Return [x, y] of the center of cell containing provided text 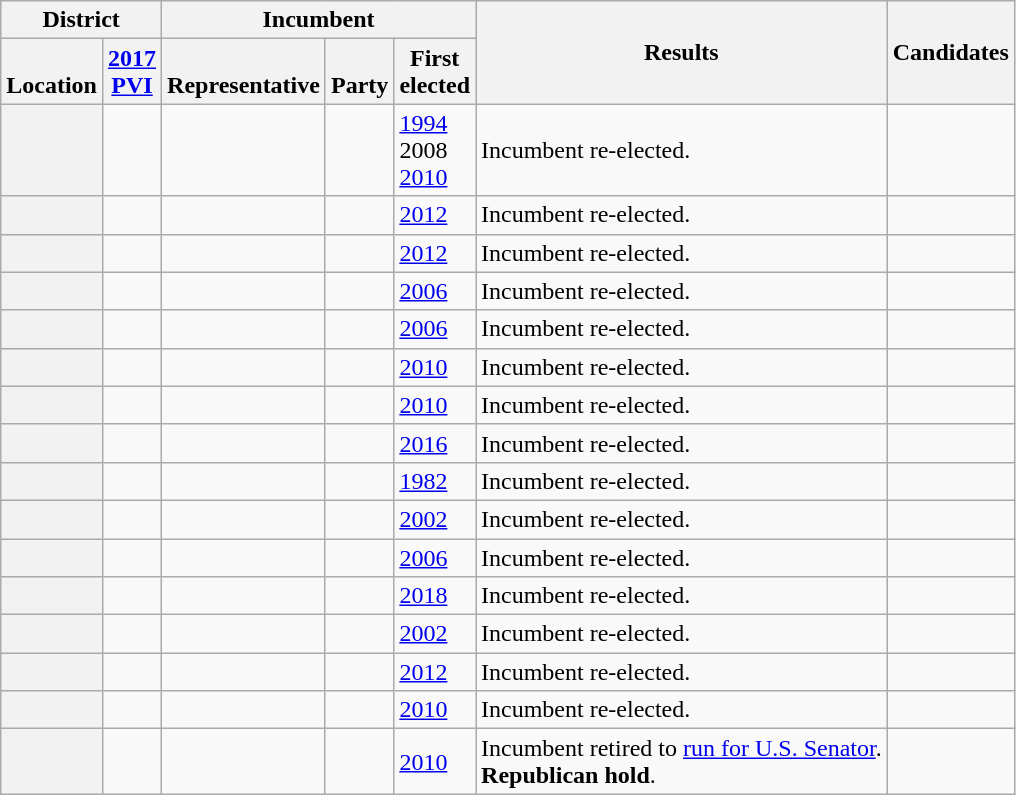
2018 [435, 596]
19942008 2010 [435, 150]
Party [359, 72]
2016 [435, 443]
Results [682, 52]
Representative [244, 72]
District [82, 20]
Incumbent [319, 20]
2017PVI [132, 72]
1982 [435, 481]
Candidates [950, 52]
Incumbent retired to run for U.S. Senator.Republican hold. [682, 762]
Firstelected [435, 72]
Location [52, 72]
